Search for the cell housing the specified text and yield its (X, Y) center coordinate. 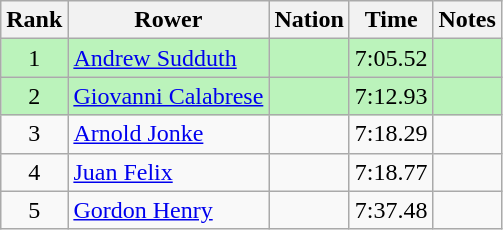
Time (391, 20)
7:18.29 (391, 134)
7:18.77 (391, 172)
Andrew Sudduth (168, 58)
7:12.93 (391, 96)
Notes (467, 20)
Juan Felix (168, 172)
Nation (309, 20)
2 (34, 96)
7:05.52 (391, 58)
Rower (168, 20)
5 (34, 210)
4 (34, 172)
3 (34, 134)
Arnold Jonke (168, 134)
Giovanni Calabrese (168, 96)
1 (34, 58)
Rank (34, 20)
Gordon Henry (168, 210)
7:37.48 (391, 210)
